Extract the (x, y) coordinate from the center of the cell holding the provided text.  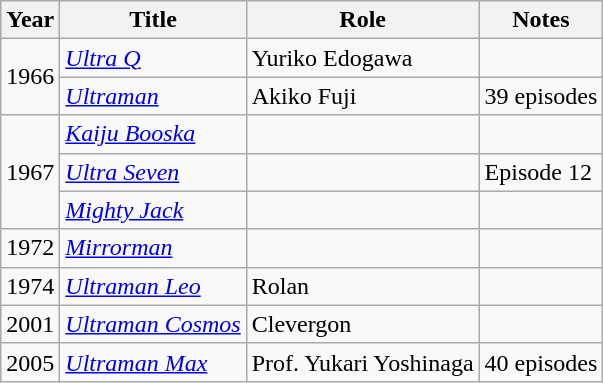
Yuriko Edogawa (362, 58)
Prof. Yukari Yoshinaga (362, 362)
Kaiju Booska (153, 134)
1967 (30, 172)
Ultra Q (153, 58)
2001 (30, 324)
40 episodes (541, 362)
1972 (30, 248)
Title (153, 20)
Akiko Fuji (362, 96)
Ultraman (153, 96)
Ultraman Leo (153, 286)
Ultraman Max (153, 362)
Ultra Seven (153, 172)
1966 (30, 77)
Year (30, 20)
Episode 12 (541, 172)
Mighty Jack (153, 210)
Notes (541, 20)
Mirrorman (153, 248)
Rolan (362, 286)
2005 (30, 362)
1974 (30, 286)
39 episodes (541, 96)
Role (362, 20)
Ultraman Cosmos (153, 324)
Clevergon (362, 324)
